Return the (X, Y) coordinate for the center point of the cell that contains the specified text.  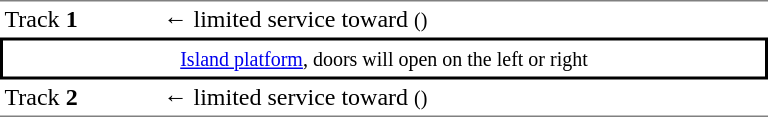
Track 1 (80, 19)
← limited service toward () (464, 19)
Island platform, doors will open on the left or right (384, 59)
